Extract the [x, y] coordinate from the center of the cell holding the provided text.  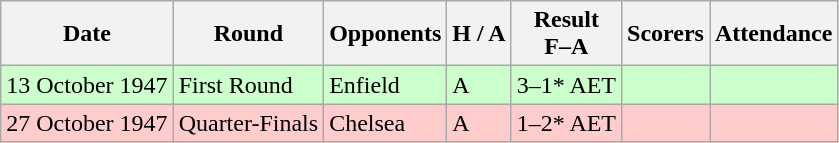
Round [248, 34]
Date [87, 34]
Attendance [774, 34]
27 October 1947 [87, 123]
Quarter-Finals [248, 123]
1–2* AET [566, 123]
Chelsea [386, 123]
ResultF–A [566, 34]
Opponents [386, 34]
H / A [479, 34]
13 October 1947 [87, 85]
Scorers [666, 34]
First Round [248, 85]
3–1* AET [566, 85]
Enfield [386, 85]
